Search for the cell housing the specified text and yield its (X, Y) center coordinate. 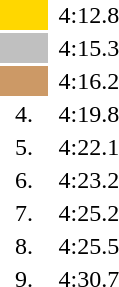
6. (24, 180)
7. (24, 213)
4. (24, 114)
8. (24, 246)
5. (24, 147)
